Capture the cell that displays the provided text and extract its (X, Y) central coordinate. 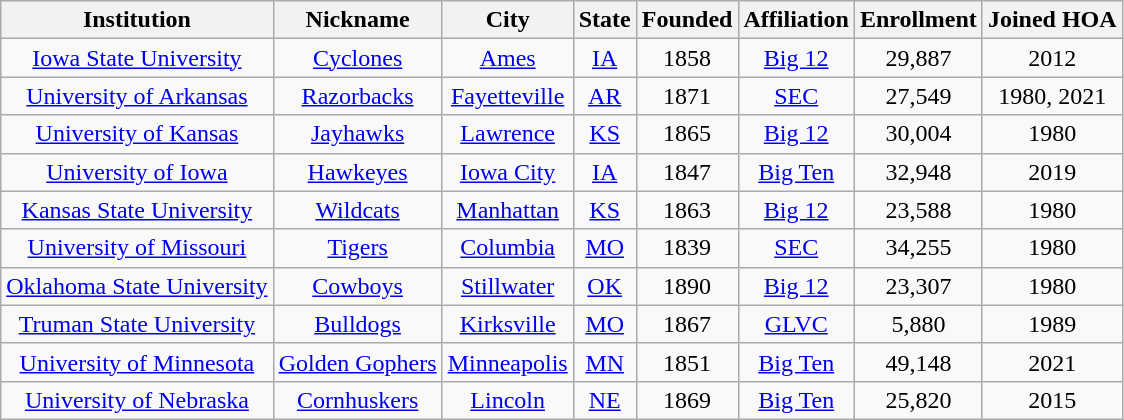
Iowa State University (137, 58)
Jayhawks (358, 134)
2021 (1052, 362)
Golden Gophers (358, 362)
University of Kansas (137, 134)
1989 (1052, 324)
32,948 (918, 172)
25,820 (918, 400)
2015 (1052, 400)
1890 (687, 286)
Iowa City (508, 172)
49,148 (918, 362)
5,880 (918, 324)
Affiliation (796, 20)
1858 (687, 58)
1863 (687, 210)
Truman State University (137, 324)
GLVC (796, 324)
Columbia (508, 248)
Cornhuskers (358, 400)
Lincoln (508, 400)
University of Minnesota (137, 362)
1839 (687, 248)
1869 (687, 400)
27,549 (918, 96)
2012 (1052, 58)
Bulldogs (358, 324)
1865 (687, 134)
AR (604, 96)
Razorbacks (358, 96)
1867 (687, 324)
Lawrence (508, 134)
Ames (508, 58)
University of Arkansas (137, 96)
1851 (687, 362)
23,307 (918, 286)
30,004 (918, 134)
1980, 2021 (1052, 96)
OK (604, 286)
Tigers (358, 248)
NE (604, 400)
Fayetteville (508, 96)
Founded (687, 20)
Nickname (358, 20)
29,887 (918, 58)
Minneapolis (508, 362)
23,588 (918, 210)
Hawkeyes (358, 172)
Oklahoma State University (137, 286)
Kirksville (508, 324)
Manhattan (508, 210)
City (508, 20)
Cowboys (358, 286)
2019 (1052, 172)
Joined HOA (1052, 20)
MN (604, 362)
Stillwater (508, 286)
Wildcats (358, 210)
1871 (687, 96)
34,255 (918, 248)
Cyclones (358, 58)
University of Nebraska (137, 400)
State (604, 20)
Kansas State University (137, 210)
University of Missouri (137, 248)
Institution (137, 20)
Enrollment (918, 20)
University of Iowa (137, 172)
1847 (687, 172)
